Identify which cell holds the provided text, then report its (X, Y) central coordinate. 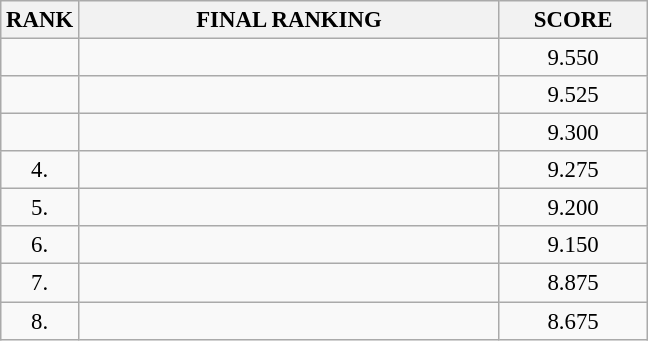
8. (40, 321)
5. (40, 208)
9.275 (572, 170)
9.150 (572, 245)
RANK (40, 20)
9.300 (572, 133)
7. (40, 283)
9.550 (572, 58)
SCORE (572, 20)
8.875 (572, 283)
6. (40, 245)
9.200 (572, 208)
8.675 (572, 321)
9.525 (572, 95)
FINAL RANKING (288, 20)
4. (40, 170)
